Scan for the cell matching the given text and deliver its [X, Y] coordinate at center. 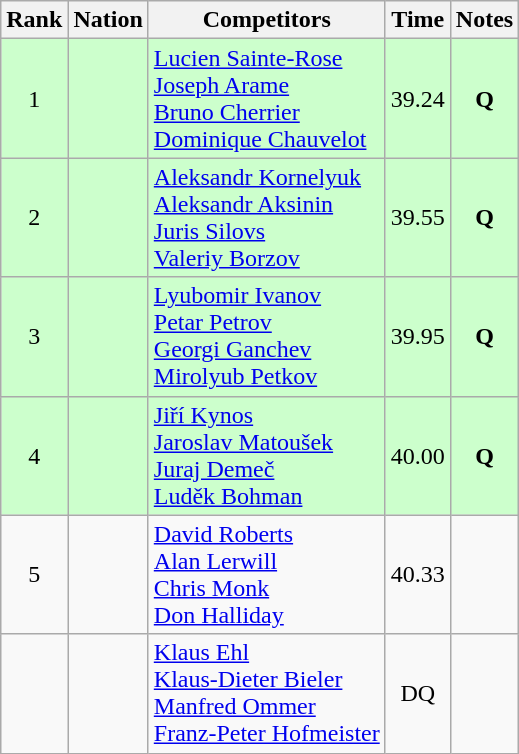
Lyubomir IvanovPetar PetrovGeorgi GanchevMirolyub Petkov [266, 336]
Rank [34, 20]
Nation [108, 20]
Competitors [266, 20]
Notes [484, 20]
3 [34, 336]
Klaus EhlKlaus-Dieter BielerManfred OmmerFranz-Peter Hofmeister [266, 694]
39.55 [418, 218]
5 [34, 574]
2 [34, 218]
39.24 [418, 98]
40.00 [418, 456]
Jiří KynosJaroslav MatoušekJuraj DemečLuděk Bohman [266, 456]
40.33 [418, 574]
Lucien Sainte-RoseJoseph ArameBruno CherrierDominique Chauvelot [266, 98]
1 [34, 98]
39.95 [418, 336]
Aleksandr KornelyukAleksandr AksininJuris SilovsValeriy Borzov [266, 218]
David RobertsAlan LerwillChris MonkDon Halliday [266, 574]
DQ [418, 694]
Time [418, 20]
4 [34, 456]
